Determine the [X, Y] coordinate at the center of the cell enclosing the given text.  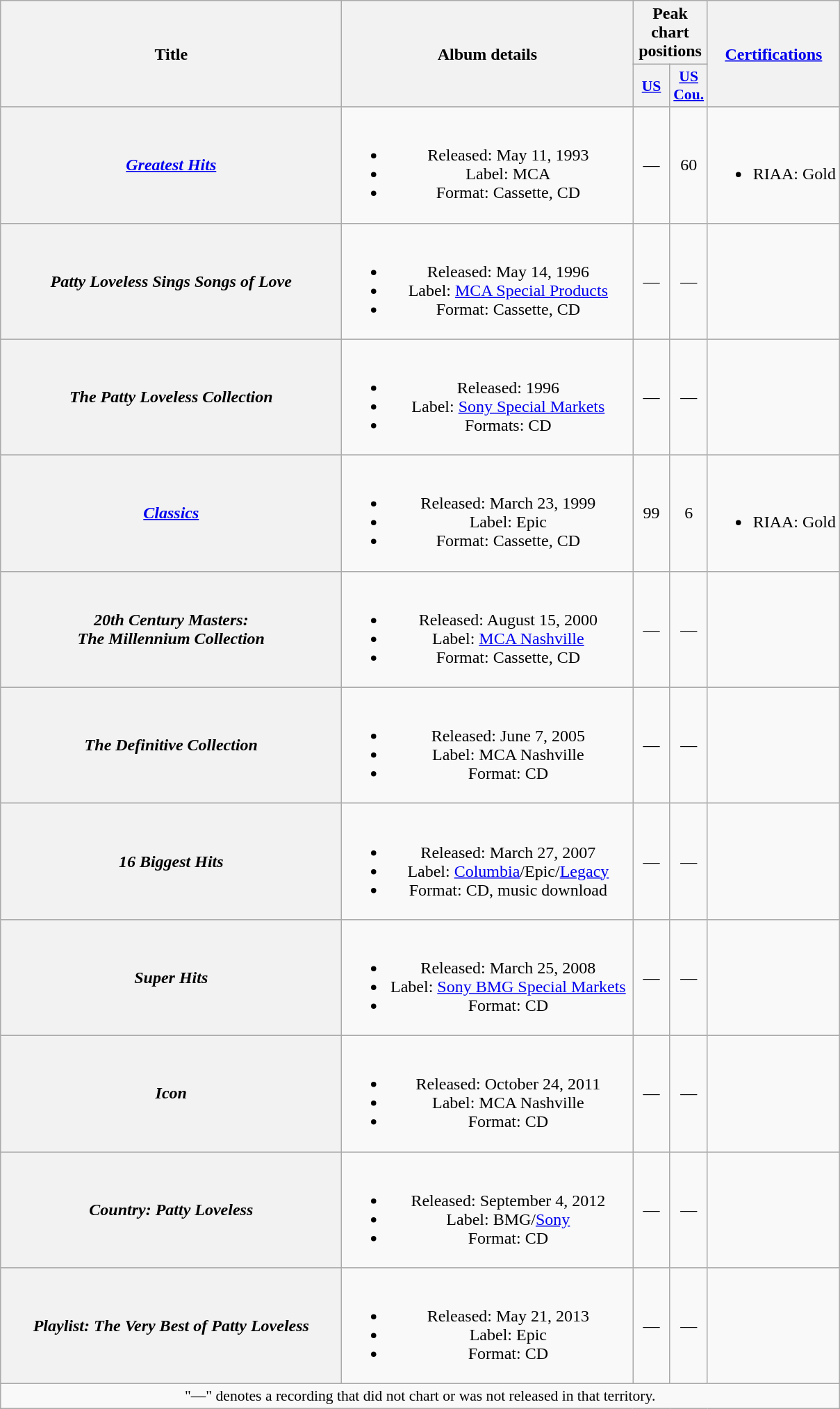
USCou. [689, 86]
US [652, 86]
Released: May 21, 2013Label: EpicFormat: CD [488, 1326]
Title [171, 54]
Released: August 15, 2000Label: MCA NashvilleFormat: Cassette, CD [488, 629]
6 [689, 513]
16 Biggest Hits [171, 862]
Released: March 25, 2008Label: Sony BMG Special MarketsFormat: CD [488, 977]
The Definitive Collection [171, 745]
Playlist: The Very Best of Patty Loveless [171, 1326]
Released: 1996Label: Sony Special MarketsFormats: CD [488, 397]
Released: June 7, 2005Label: MCA NashvilleFormat: CD [488, 745]
Released: October 24, 2011Label: MCA NashvilleFormat: CD [488, 1094]
Peak chartpositions [670, 33]
"—" denotes a recording that did not chart or was not released in that territory. [420, 1396]
20th Century Masters:The Millennium Collection [171, 629]
Certifications [773, 54]
Patty Loveless Sings Songs of Love [171, 281]
Greatest Hits [171, 165]
Released: September 4, 2012Label: BMG/SonyFormat: CD [488, 1210]
Super Hits [171, 977]
Released: March 27, 2007Label: Columbia/Epic/LegacyFormat: CD, music download [488, 862]
Icon [171, 1094]
99 [652, 513]
Album details [488, 54]
Classics [171, 513]
Released: May 11, 1993Label: MCAFormat: Cassette, CD [488, 165]
The Patty Loveless Collection [171, 397]
Country: Patty Loveless [171, 1210]
60 [689, 165]
Released: March 23, 1999Label: EpicFormat: Cassette, CD [488, 513]
Released: May 14, 1996Label: MCA Special ProductsFormat: Cassette, CD [488, 281]
